Identify which cell holds the provided text, then report its (X, Y) central coordinate. 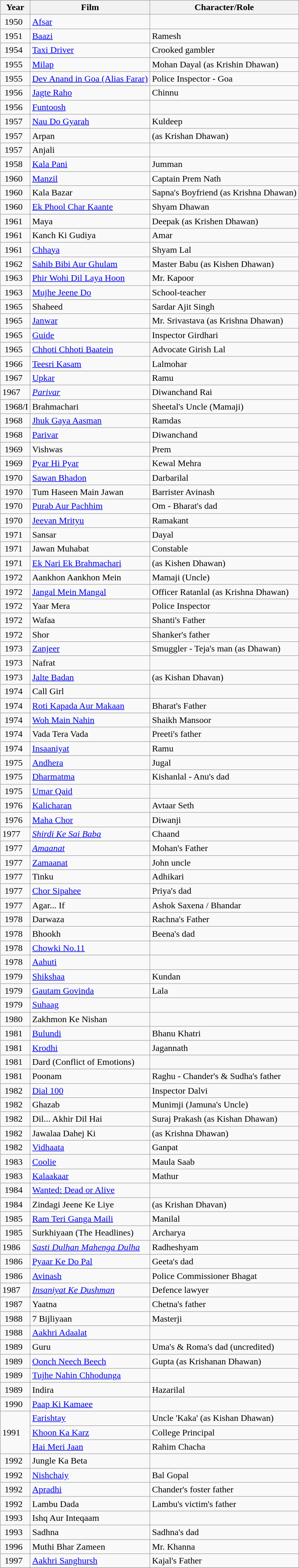
Uma's & Roma's dad (uncredited) (224, 1347)
Ramakant (224, 520)
Amaanat (90, 848)
Milap (90, 64)
Purab Aur Pachhim (90, 506)
Rachna's Father (224, 920)
Shaikh Mansoor (224, 720)
Ashok Saxena / Bhandar (224, 905)
Shaheed (90, 307)
1996 (15, 1547)
Apradhi (90, 1489)
School-teacher (224, 292)
Andhera (90, 763)
Hai Meri Jaan (90, 1447)
Kuldeep (224, 121)
1954 (15, 50)
Mujhe Jeene Do (90, 292)
1958 (15, 164)
Mamaji (Uncle) (224, 577)
Sheetal's Uncle (Mamaji) (224, 406)
Dil... Akhir Dil Hai (90, 1119)
Zamaanat (90, 862)
Dard (Conflict of Emotions) (90, 1062)
Poonam (90, 1076)
Police Inspector (224, 606)
Dayal (224, 535)
Mr. Kapoor (224, 278)
Sahib Bibi Aur Ghulam (90, 264)
Baazi (90, 36)
Kala Bazar (90, 193)
Guide (90, 335)
Indira (90, 1390)
Defence lawyer (224, 1290)
Sadhna's dad (224, 1532)
Jagannath (224, 1048)
Tinku (90, 877)
1980 (15, 1019)
Coolie (90, 1162)
Jawalaa Dahej Ki (90, 1133)
Call Girl (90, 692)
Chander's foster father (224, 1489)
Prem (224, 449)
Kajal's Father (224, 1561)
Constable (224, 549)
(as Kishan Dhavan) (224, 677)
Paap Ki Kamaee (90, 1404)
Amar (224, 235)
Maha Chor (90, 820)
Character/Role (224, 7)
Guru (90, 1347)
Suhaag (90, 1005)
Jagte Raho (90, 93)
Mohan Dayal (as Krishin Dhawan) (224, 64)
1962 (15, 264)
Aahuti (90, 962)
Tujhe Nahin Chhodunga (90, 1376)
Funtoosh (90, 107)
Insaaniyat (90, 748)
Chhaya (90, 250)
Roti Kapada Aur Makaan (90, 706)
Captain Prem Nath (224, 179)
Shikshaa (90, 976)
Arpan (90, 136)
Darbarilal (224, 478)
Police Inspector - Goa (224, 79)
Police Commissioner Bhagat (224, 1276)
1951 (15, 36)
Tum Haseen Main Jawan (90, 492)
Bulundi (90, 1033)
7 Bijliyaan (90, 1318)
Dial 100 (90, 1091)
Sapna's Boyfriend (as Krishna Dhawan) (224, 193)
Lalmohar (224, 364)
Sardar Ajit Singh (224, 307)
Suraj Prakash (as Kishan Dhawan) (224, 1119)
(as Krishna Dhawan) (224, 1133)
Sansar (90, 535)
Kanch Ki Gudiya (90, 235)
Shor (90, 635)
Diwanchand (224, 435)
Uncle 'Kaka' (as Kishan Dhawan) (224, 1418)
Inspector Dalvi (224, 1091)
Ek Nari Ek Brahmachari (90, 563)
Ishq Aur Inteqaam (90, 1518)
Muthi Bhar Zameen (90, 1547)
Beena's dad (224, 934)
Ganpat (224, 1148)
Kala Pani (90, 164)
Ek Phool Char Kaante (90, 207)
Zakhmon Ke Nishan (90, 1019)
Aakhri Adaalat (90, 1333)
Nau Do Gyarah (90, 121)
Dharmatma (90, 777)
1991 (15, 1432)
Wanted: Dead or Alive (90, 1190)
Raghu - Chander's & Sudha's father (224, 1076)
Maya (90, 221)
Surkhiyaan (The Headlines) (90, 1233)
Mr. Srivastava (as Krishna Dhawan) (224, 321)
Jangal Mein Mangal (90, 592)
Inspector Girdhari (224, 335)
Sasti Dulhan Mahenga Dulha (90, 1247)
Bhanu Khatri (224, 1033)
Khoon Ka Karz (90, 1432)
Aankhon Aankhon Mein (90, 577)
Crooked gambler (224, 50)
Kundan (224, 976)
Officer Ratanlal (as Krishna Dhawan) (224, 592)
Dev Anand in Goa (Alias Farar) (90, 79)
Maula Saab (224, 1162)
Kalicharan (90, 805)
Agar... If (90, 905)
Upkar (90, 378)
Wafaa (90, 620)
Chetna's father (224, 1304)
(as Krishan Dhawan) (224, 136)
Advocate Girish Lal (224, 349)
Woh Main Nahin (90, 720)
1997 (15, 1561)
Yaatna (90, 1304)
Vidhaata (90, 1148)
Smuggler - Teja's man (as Dhawan) (224, 649)
Ramdas (224, 421)
Deepak (as Krishen Dhawan) (224, 221)
Geeta's dad (224, 1261)
Chowki No.11 (90, 948)
Kalaakaar (90, 1176)
Anjali (90, 150)
1966 (15, 364)
Shanti's Father (224, 620)
Chor Sipahee (90, 891)
Chaand (224, 834)
Chinnu (224, 93)
Vada Tera Vada (90, 734)
(as Krishan Dhavan) (224, 1204)
Gupta (as Krishanan Dhawan) (224, 1361)
Master Babu (as Kishen Dhawan) (224, 264)
Diwanji (224, 820)
Preeti's father (224, 734)
Film (90, 7)
Radheshyam (224, 1247)
Darwaza (90, 920)
Oonch Neech Beech (90, 1361)
Bal Gopal (224, 1475)
Archarya (224, 1233)
Chhoti Chhoti Baatein (90, 349)
Jalte Badan (90, 677)
Om - Bharat's dad (224, 506)
Lambu's victim's father (224, 1504)
Bhookh (90, 934)
Bharat's Father (224, 706)
Barrister Avinash (224, 492)
(as Kishen Dhawan) (224, 563)
Hazarilal (224, 1390)
Aakhri Sanghursh (90, 1561)
Farishtay (90, 1418)
Jugal (224, 763)
Brahmachari (90, 406)
Krodhi (90, 1048)
Masterji (224, 1318)
Jumman (224, 164)
Taxi Driver (90, 50)
Pyar Hi Pyar (90, 464)
Pyaar Ke Do Pal (90, 1261)
Nishchaiy (90, 1475)
1968/I (15, 406)
Priya's dad (224, 891)
Phir Wohi Dil Laya Hoon (90, 278)
Kewal Mehra (224, 464)
Ghazab (90, 1105)
Avtaar Seth (224, 805)
Shyam Dhawan (224, 207)
Shyam Lal (224, 250)
Afsar (90, 22)
Mr. Khanna (224, 1547)
Janwar (90, 321)
Sadhna (90, 1532)
Avinash (90, 1276)
Zindagi Jeene Ke Liye (90, 1204)
Mohan's Father (224, 848)
Teesri Kasam (90, 364)
Manzil (90, 179)
Jawan Muhabat (90, 549)
Jeevan Mrityu (90, 520)
Manilal (224, 1219)
Shirdi Ke Sai Baba (90, 834)
Munimji (Jamuna's Uncle) (224, 1105)
Shanker's father (224, 635)
Diwanchand Rai (224, 392)
Lambu Dada (90, 1504)
Zanjeer (90, 649)
Jhuk Gaya Aasman (90, 421)
Sawan Bhadon (90, 478)
Umar Qaid (90, 791)
College Principal (224, 1432)
Nafrat (90, 663)
Lala (224, 991)
1990 (15, 1404)
Gautam Govinda (90, 991)
Ram Teri Ganga Maili (90, 1219)
Mathur (224, 1176)
Adhikari (224, 877)
Kishanlal - Anu's dad (224, 777)
Year (15, 7)
Insaniyat Ke Dushman (90, 1290)
John uncle (224, 862)
Ramesh (224, 36)
Yaar Mera (90, 606)
Rahim Chacha (224, 1447)
Vishwas (90, 449)
Jungle Ka Beta (90, 1461)
1950 (15, 22)
